Identify which cell holds the provided text, then report its (X, Y) central coordinate. 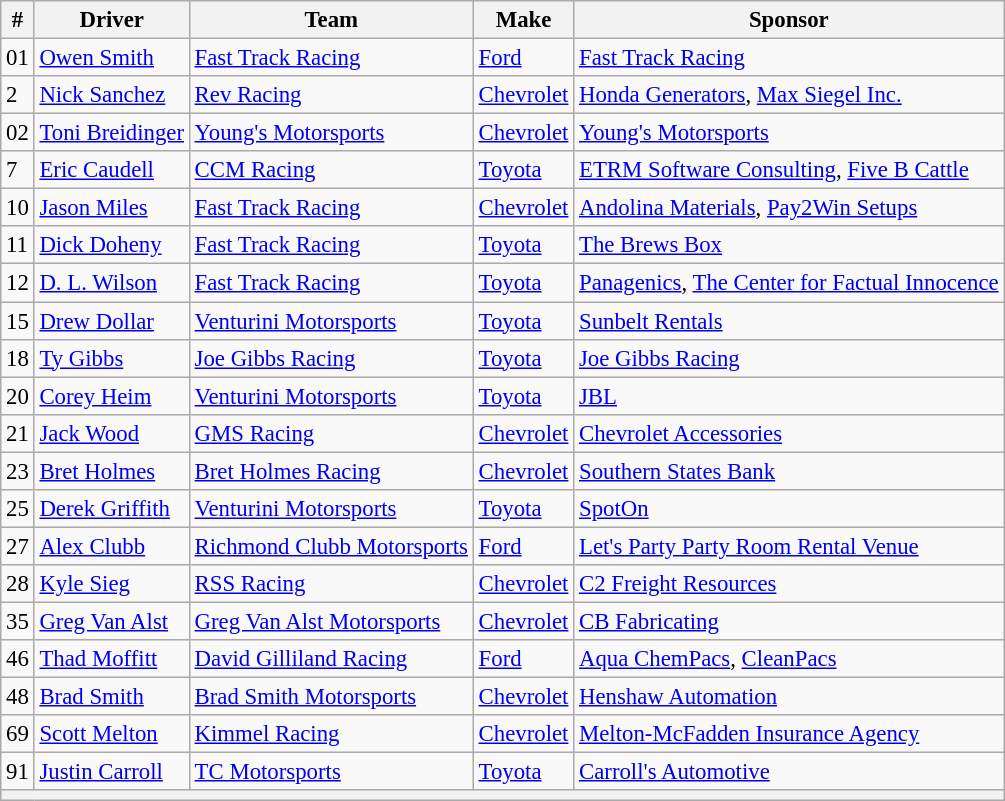
SpotOn (789, 509)
# (18, 20)
Henshaw Automation (789, 697)
Rev Racing (331, 95)
C2 Freight Resources (789, 584)
12 (18, 283)
18 (18, 358)
69 (18, 734)
35 (18, 621)
Brad Smith Motorsports (331, 697)
23 (18, 471)
Alex Clubb (112, 546)
RSS Racing (331, 584)
Kimmel Racing (331, 734)
Carroll's Automotive (789, 772)
91 (18, 772)
Sponsor (789, 20)
Justin Carroll (112, 772)
Toni Breidinger (112, 133)
Driver (112, 20)
Greg Van Alst Motorsports (331, 621)
Honda Generators, Max Siegel Inc. (789, 95)
Make (523, 20)
ETRM Software Consulting, Five B Cattle (789, 170)
02 (18, 133)
Drew Dollar (112, 321)
Eric Caudell (112, 170)
Bret Holmes (112, 471)
David Gilliland Racing (331, 659)
Richmond Clubb Motorsports (331, 546)
21 (18, 433)
28 (18, 584)
Sunbelt Rentals (789, 321)
The Brews Box (789, 245)
Let's Party Party Room Rental Venue (789, 546)
20 (18, 396)
27 (18, 546)
Aqua ChemPacs, CleanPacs (789, 659)
Jack Wood (112, 433)
Greg Van Alst (112, 621)
25 (18, 509)
7 (18, 170)
Brad Smith (112, 697)
2 (18, 95)
11 (18, 245)
Owen Smith (112, 58)
Team (331, 20)
15 (18, 321)
Panagenics, The Center for Factual Innocence (789, 283)
D. L. Wilson (112, 283)
CCM Racing (331, 170)
CB Fabricating (789, 621)
48 (18, 697)
JBL (789, 396)
Thad Moffitt (112, 659)
GMS Racing (331, 433)
01 (18, 58)
Scott Melton (112, 734)
Southern States Bank (789, 471)
46 (18, 659)
Ty Gibbs (112, 358)
Chevrolet Accessories (789, 433)
Melton-McFadden Insurance Agency (789, 734)
Jason Miles (112, 208)
Derek Griffith (112, 509)
Andolina Materials, Pay2Win Setups (789, 208)
Dick Doheny (112, 245)
Kyle Sieg (112, 584)
Bret Holmes Racing (331, 471)
Corey Heim (112, 396)
TC Motorsports (331, 772)
10 (18, 208)
Nick Sanchez (112, 95)
